Scan for the cell matching the given text and deliver its (x, y) coordinate at center. 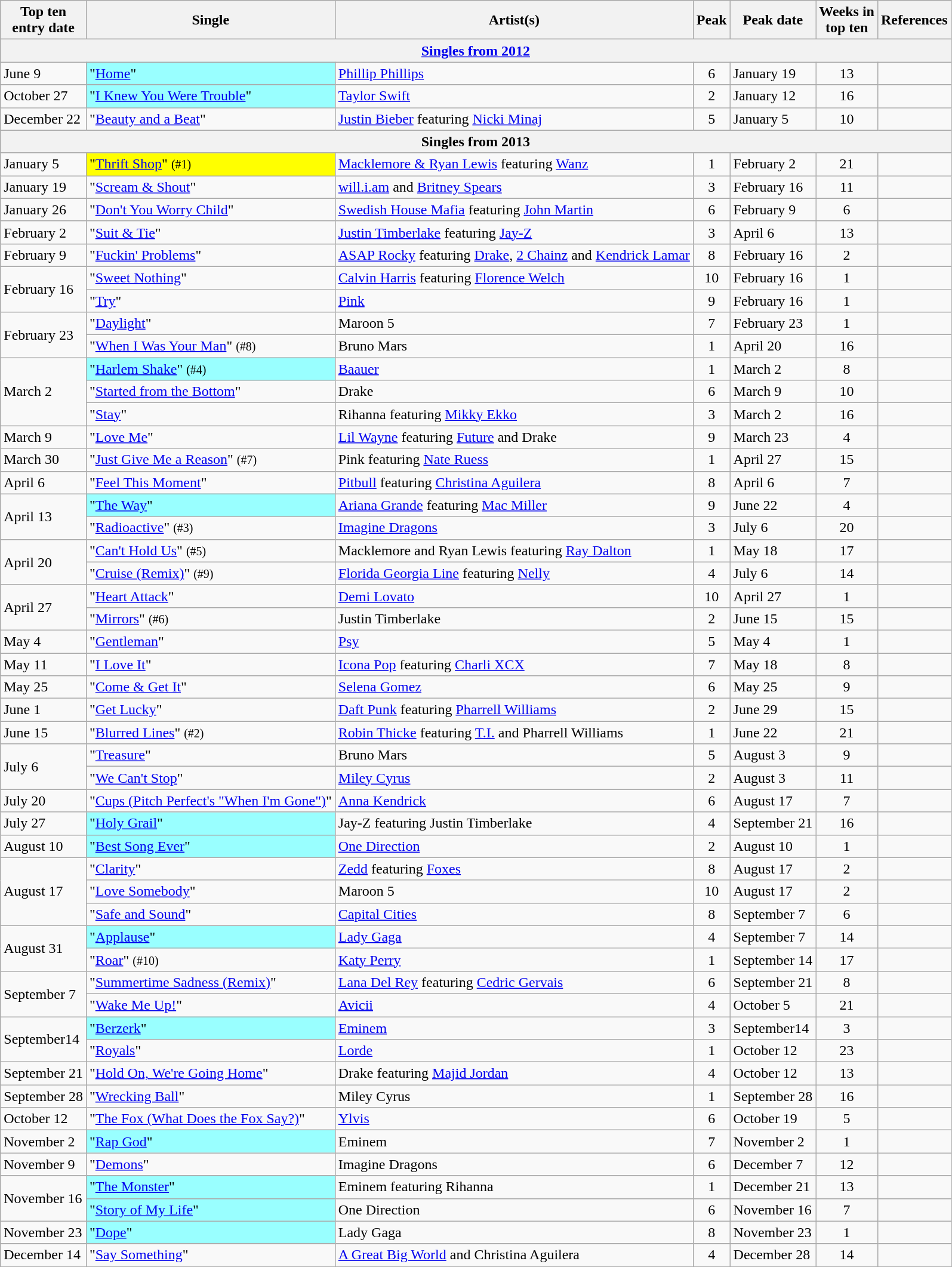
12 (847, 1164)
Baauer (514, 369)
"Story of My Life" (210, 1210)
"Suit & Tie" (210, 232)
"Just Give Me a Reason" (#7) (210, 460)
"Feel This Moment" (210, 482)
Single (210, 20)
"Wake Me Up!" (210, 1005)
Phillip Phillips (514, 73)
Justin Timberlake (514, 619)
Psy (514, 641)
"Holy Grail" (210, 823)
"Roar" (#10) (210, 960)
May 11 (44, 665)
June 1 (44, 710)
"Cups (Pitch Perfect's "When I'm Gone")" (210, 801)
"Dope" (210, 1232)
Artist(s) (514, 20)
Taylor Swift (514, 96)
January 26 (44, 210)
"Don't You Worry Child" (210, 210)
Peak date (773, 20)
August 31 (44, 948)
June 9 (44, 73)
Selena Gomez (514, 687)
"Fuckin' Problems" (210, 255)
July 20 (44, 801)
"Heart Attack" (210, 596)
November 9 (44, 1164)
"Sweet Nothing" (210, 278)
"Radioactive" (#3) (210, 528)
"Stay" (210, 414)
Robin Thicke featuring T.I. and Pharrell Williams (514, 733)
Jay-Z featuring Justin Timberlake (514, 823)
Ylvis (514, 1119)
Calvin Harris featuring Florence Welch (514, 278)
"Applause" (210, 937)
Justin Timberlake featuring Jay-Z (514, 232)
March 23 (773, 437)
"Royals" (210, 1051)
"Rap God" (210, 1142)
"Harlem Shake" (#4) (210, 369)
"Clarity" (210, 869)
"Cruise (Remix)" (#9) (210, 573)
"Thrift Shop" (#1) (210, 164)
"Wrecking Ball" (210, 1096)
"We Can't Stop" (210, 778)
"Home" (210, 73)
Peak (711, 20)
"I Knew You Were Trouble" (210, 96)
December 28 (773, 1255)
Eminem featuring Rihanna (514, 1187)
"Scream & Shout" (210, 187)
December 22 (44, 119)
Florida Georgia Line featuring Nelly (514, 573)
Pitbull featuring Christina Aguilera (514, 482)
July 27 (44, 823)
Katy Perry (514, 960)
Demi Lovato (514, 596)
Rihanna featuring Mikky Ekko (514, 414)
"Love Me" (210, 437)
"Beauty and a Beat" (210, 119)
Ariana Grande featuring Mac Miller (514, 505)
will.i.am and Britney Spears (514, 187)
October 19 (773, 1119)
Drake (514, 392)
"Try" (210, 300)
"Treasure" (210, 755)
23 (847, 1051)
Singles from 2012 (476, 51)
"Demons" (210, 1164)
"Hold On, We're Going Home" (210, 1074)
"Gentleman" (210, 641)
Anna Kendrick (514, 801)
Drake featuring Majid Jordan (514, 1074)
Singles from 2013 (476, 142)
"I Love It" (210, 665)
Capital Cities (514, 914)
December 14 (44, 1255)
20 (847, 528)
January 12 (773, 96)
A Great Big World and Christina Aguilera (514, 1255)
Icona Pop featuring Charli XCX (514, 665)
Macklemore and Ryan Lewis featuring Ray Dalton (514, 551)
"Summertime Sadness (Remix)" (210, 982)
"Say Something" (210, 1255)
March 30 (44, 460)
"The Monster" (210, 1187)
"The Way" (210, 505)
"Safe and Sound" (210, 914)
April 13 (44, 516)
"Love Somebody" (210, 891)
December 21 (773, 1187)
October 5 (773, 1005)
Top tenentry date (44, 20)
Pink (514, 300)
Avicii (514, 1005)
References (914, 20)
"Started from the Bottom" (210, 392)
October 27 (44, 96)
ASAP Rocky featuring Drake, 2 Chainz and Kendrick Lamar (514, 255)
Lorde (514, 1051)
"Mirrors" (#6) (210, 619)
Zedd featuring Foxes (514, 869)
Swedish House Mafia featuring John Martin (514, 210)
"Best Song Ever" (210, 846)
"The Fox (What Does the Fox Say?)" (210, 1119)
"Berzerk" (210, 1028)
Weeks intop ten (847, 20)
June 29 (773, 710)
September 14 (773, 960)
Macklemore & Ryan Lewis featuring Wanz (514, 164)
Pink featuring Nate Ruess (514, 460)
"Can't Hold Us" (#5) (210, 551)
Justin Bieber featuring Nicki Minaj (514, 119)
"When I Was Your Man" (#8) (210, 346)
"Come & Get It" (210, 687)
December 7 (773, 1164)
"Get Lucky" (210, 710)
Lil Wayne featuring Future and Drake (514, 437)
Daft Punk featuring Pharrell Williams (514, 710)
"Daylight" (210, 324)
Lana Del Rey featuring Cedric Gervais (514, 982)
"Blurred Lines" (#2) (210, 733)
